Identify which cell holds the provided text, then report its [X, Y] central coordinate. 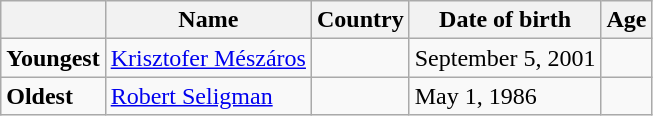
September 5, 2001 [505, 58]
Age [626, 20]
Krisztofer Mészáros [208, 58]
Oldest [53, 96]
Robert Seligman [208, 96]
Country [360, 20]
Date of birth [505, 20]
May 1, 1986 [505, 96]
Name [208, 20]
Youngest [53, 58]
